Identify which cell holds the provided text, then report its (X, Y) central coordinate. 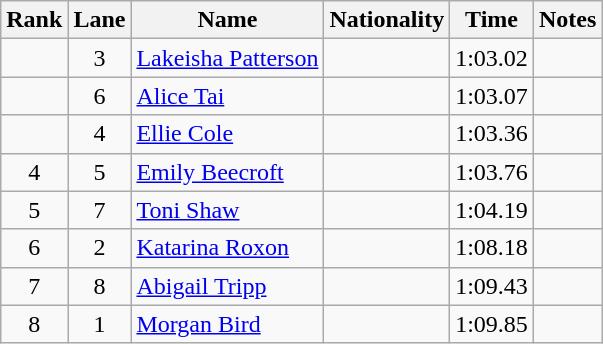
Emily Beecroft (228, 172)
Lane (100, 20)
Toni Shaw (228, 210)
3 (100, 58)
1 (100, 324)
1:03.36 (492, 134)
Katarina Roxon (228, 248)
Abigail Tripp (228, 286)
1:08.18 (492, 248)
Notes (567, 20)
1:03.76 (492, 172)
Ellie Cole (228, 134)
1:09.85 (492, 324)
1:09.43 (492, 286)
1:04.19 (492, 210)
Rank (34, 20)
Nationality (387, 20)
1:03.07 (492, 96)
Time (492, 20)
Name (228, 20)
1:03.02 (492, 58)
Lakeisha Patterson (228, 58)
2 (100, 248)
Morgan Bird (228, 324)
Alice Tai (228, 96)
